Capture the cell that displays the provided text and extract its (x, y) central coordinate. 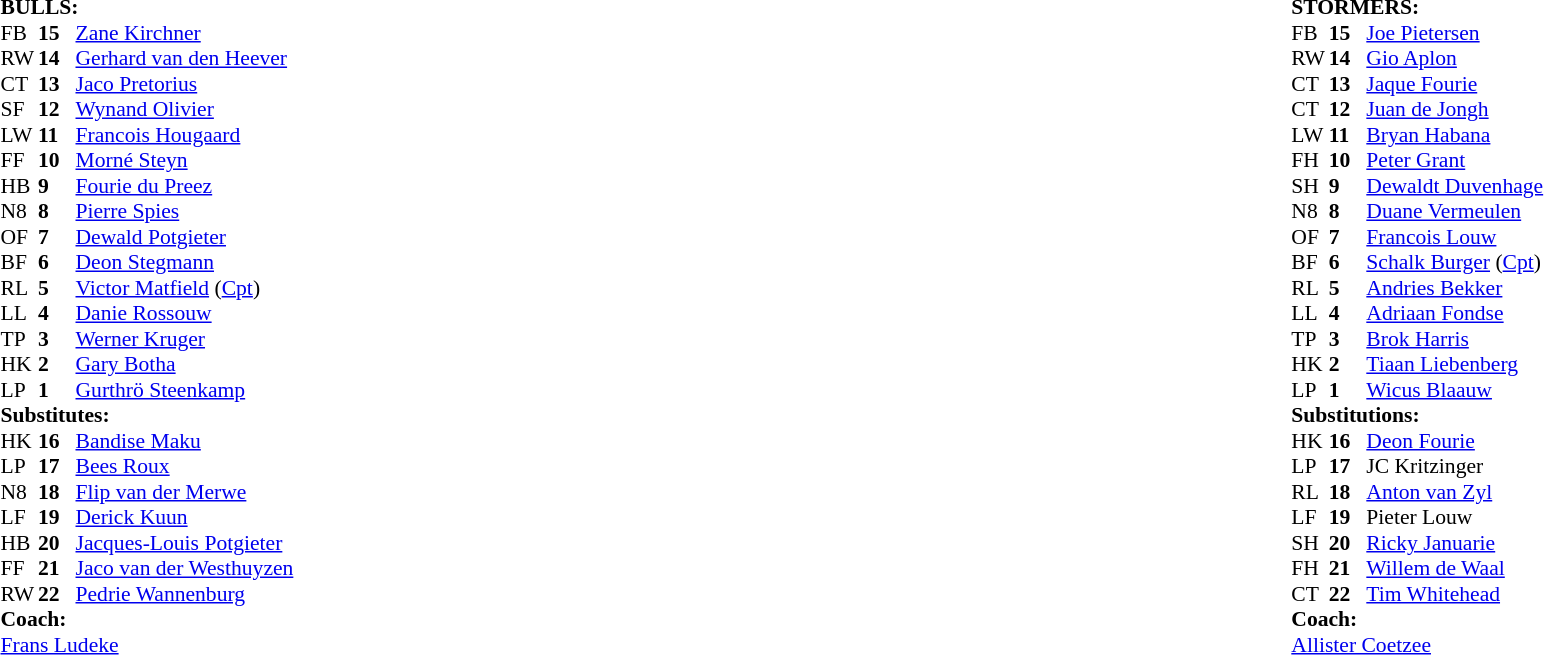
Bees Roux (185, 467)
Flip van der Merwe (185, 492)
Danie Rossouw (185, 313)
Victor Matfield (Cpt) (185, 288)
Fourie du Preez (185, 186)
Gary Botha (185, 365)
Deon Fourie (1454, 441)
SF (19, 109)
Dewaldt Duvenhage (1454, 186)
Pedrie Wannenburg (185, 594)
Brok Harris (1454, 339)
Wicus Blaauw (1454, 390)
Jacques-Louis Potgieter (185, 543)
Substitutes: (146, 415)
Joe Pietersen (1454, 33)
Jaco van der Westhuyzen (185, 569)
Gurthrö Steenkamp (185, 390)
Peter Grant (1454, 161)
Francois Hougaard (185, 135)
Ricky Januarie (1454, 543)
Pierre Spies (185, 211)
Anton van Zyl (1454, 492)
Pieter Louw (1454, 517)
Andries Bekker (1454, 288)
Tiaan Liebenberg (1454, 365)
Gerhard van den Heever (185, 59)
Tim Whitehead (1454, 594)
Duane Vermeulen (1454, 211)
JC Kritzinger (1454, 467)
Adriaan Fondse (1454, 313)
Gio Aplon (1454, 59)
Wynand Olivier (185, 109)
Jaque Fourie (1454, 84)
Schalk Burger (Cpt) (1454, 263)
Juan de Jongh (1454, 109)
Deon Stegmann (185, 263)
Substitutions: (1417, 415)
Francois Louw (1454, 237)
Willem de Waal (1454, 569)
Werner Kruger (185, 339)
Bryan Habana (1454, 135)
Derick Kuun (185, 517)
Morné Steyn (185, 161)
Dewald Potgieter (185, 237)
Jaco Pretorius (185, 84)
Bandise Maku (185, 441)
Zane Kirchner (185, 33)
